Detect which cell encompasses the target text, then output its (X, Y) center coordinate. 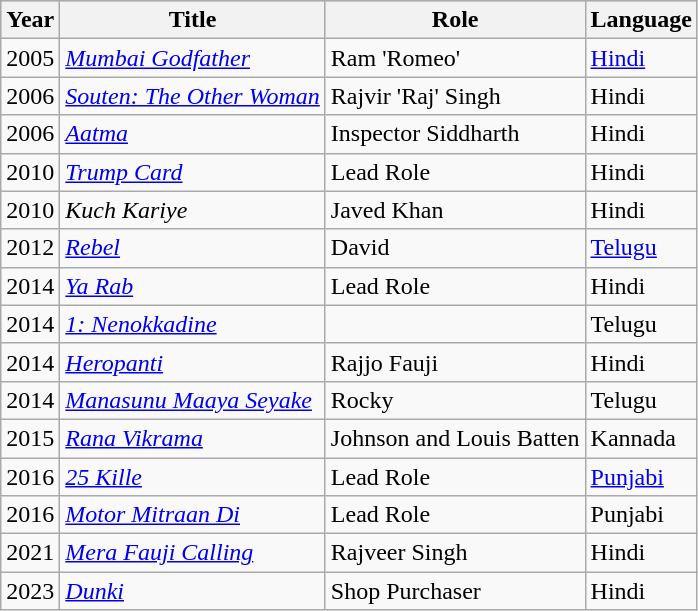
Rajjo Fauji (455, 362)
Mera Fauji Calling (193, 553)
1: Nenokkadine (193, 324)
Motor Mitraan Di (193, 515)
2012 (30, 248)
Inspector Siddharth (455, 134)
Dunki (193, 591)
Javed Khan (455, 210)
Rajveer Singh (455, 553)
Mumbai Godfather (193, 58)
Rana Vikrama (193, 438)
Shop Purchaser (455, 591)
2015 (30, 438)
Rocky (455, 400)
2005 (30, 58)
Trump Card (193, 172)
Kuch Kariye (193, 210)
Kannada (641, 438)
Aatma (193, 134)
Ram 'Romeo' (455, 58)
25 Kille (193, 477)
Johnson and Louis Batten (455, 438)
Heropanti (193, 362)
Year (30, 20)
David (455, 248)
2023 (30, 591)
Rebel (193, 248)
Role (455, 20)
Title (193, 20)
Ya Rab (193, 286)
Souten: The Other Woman (193, 96)
2021 (30, 553)
Rajvir 'Raj' Singh (455, 96)
Manasunu Maaya Seyake (193, 400)
Language (641, 20)
